Determine the (X, Y) coordinate at the center of the cell enclosing the given text.  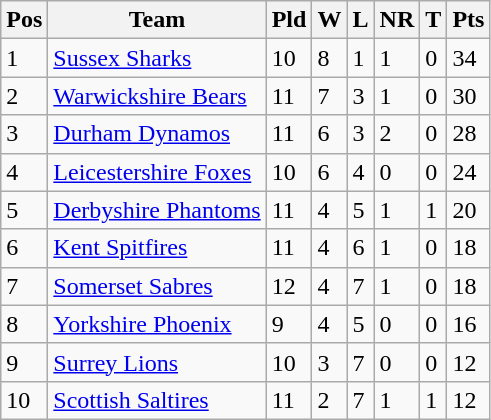
28 (468, 134)
Pos (24, 20)
Derbyshire Phantoms (157, 210)
W (330, 20)
Team (157, 20)
L (360, 20)
34 (468, 58)
Pld (289, 20)
16 (468, 324)
Scottish Saltires (157, 400)
Somerset Sabres (157, 286)
Durham Dynamos (157, 134)
Yorkshire Phoenix (157, 324)
Surrey Lions (157, 362)
Leicestershire Foxes (157, 172)
Pts (468, 20)
24 (468, 172)
Warwickshire Bears (157, 96)
Sussex Sharks (157, 58)
20 (468, 210)
T (434, 20)
NR (397, 20)
30 (468, 96)
Kent Spitfires (157, 248)
